Return the [x, y] coordinate for the center point of the cell that contains the specified text.  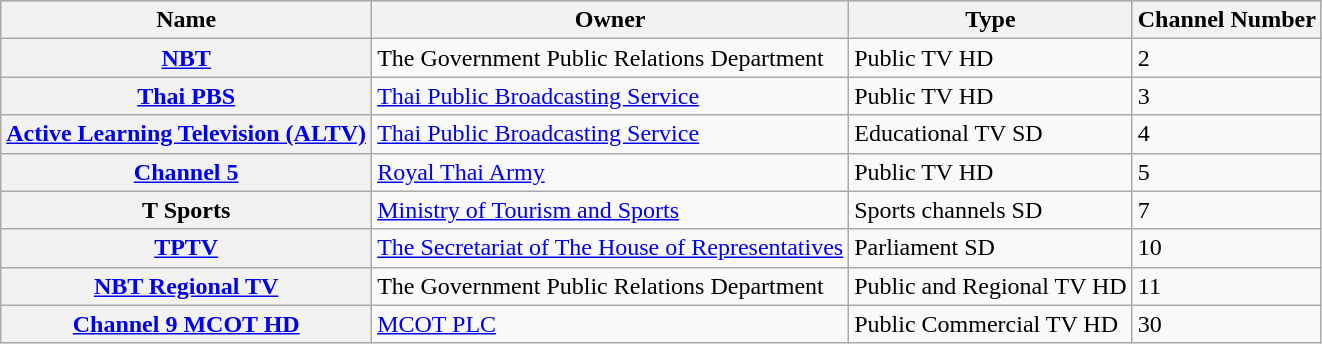
Educational TV SD [991, 134]
30 [1226, 324]
7 [1226, 210]
Thai PBS [186, 96]
NBT [186, 58]
Channel Number [1226, 20]
Parliament SD [991, 248]
11 [1226, 286]
Type [991, 20]
Name [186, 20]
MCOT PLC [610, 324]
Channel 9 MCOT HD [186, 324]
T Sports [186, 210]
Active Learning Television (ALTV) [186, 134]
TPTV [186, 248]
Public Commercial TV HD [991, 324]
2 [1226, 58]
Channel 5 [186, 172]
10 [1226, 248]
4 [1226, 134]
Ministry of Tourism and Sports [610, 210]
Owner [610, 20]
The Secretariat of The House of Representatives [610, 248]
3 [1226, 96]
Sports channels SD [991, 210]
5 [1226, 172]
Public and Regional TV HD [991, 286]
Royal Thai Army [610, 172]
NBT Regional TV [186, 286]
